Scan for the cell matching the given text and deliver its (X, Y) coordinate at center. 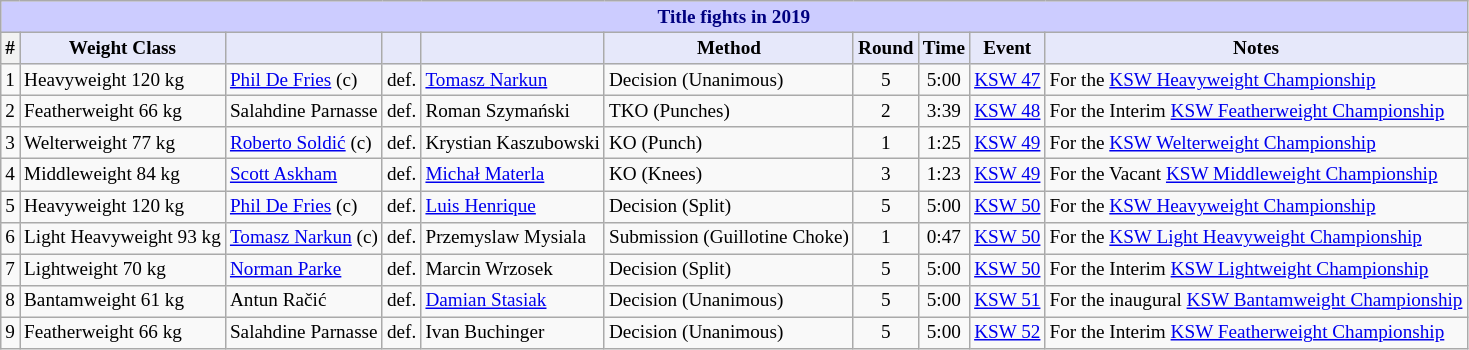
KSW 52 (1008, 333)
Notes (1256, 48)
Scott Askham (304, 175)
Lightweight 70 kg (123, 270)
Round (886, 48)
For the KSW Welterweight Championship (1256, 143)
Ivan Buchinger (512, 333)
Tomasz Narkun (512, 80)
For the inaugural KSW Bantamweight Championship (1256, 301)
Time (944, 48)
# (10, 48)
Title fights in 2019 (734, 17)
9 (10, 333)
KO (Knees) (728, 175)
Norman Parke (304, 270)
Bantamweight 61 kg (123, 301)
KSW 47 (1008, 80)
Tomasz Narkun (c) (304, 238)
Welterweight 77 kg (123, 143)
Middleweight 84 kg (123, 175)
8 (10, 301)
1:23 (944, 175)
For the KSW Light Heavyweight Championship (1256, 238)
KSW 51 (1008, 301)
KSW 48 (1008, 111)
Michał Materla (512, 175)
For the Vacant KSW Middleweight Championship (1256, 175)
Krystian Kaszubowski (512, 143)
Light Heavyweight 93 kg (123, 238)
For the Interim KSW Lightweight Championship (1256, 270)
Luis Henrique (512, 206)
Marcin Wrzosek (512, 270)
Roberto Soldić (c) (304, 143)
0:47 (944, 238)
7 (10, 270)
4 (10, 175)
Weight Class (123, 48)
3:39 (944, 111)
TKO (Punches) (728, 111)
Przemyslaw Mysiala (512, 238)
1:25 (944, 143)
Damian Stasiak (512, 301)
KO (Punch) (728, 143)
Antun Račić (304, 301)
6 (10, 238)
Event (1008, 48)
Roman Szymański (512, 111)
Method (728, 48)
Submission (Guillotine Choke) (728, 238)
